Output the (X, Y) coordinate of the center of the cell containing the given text.  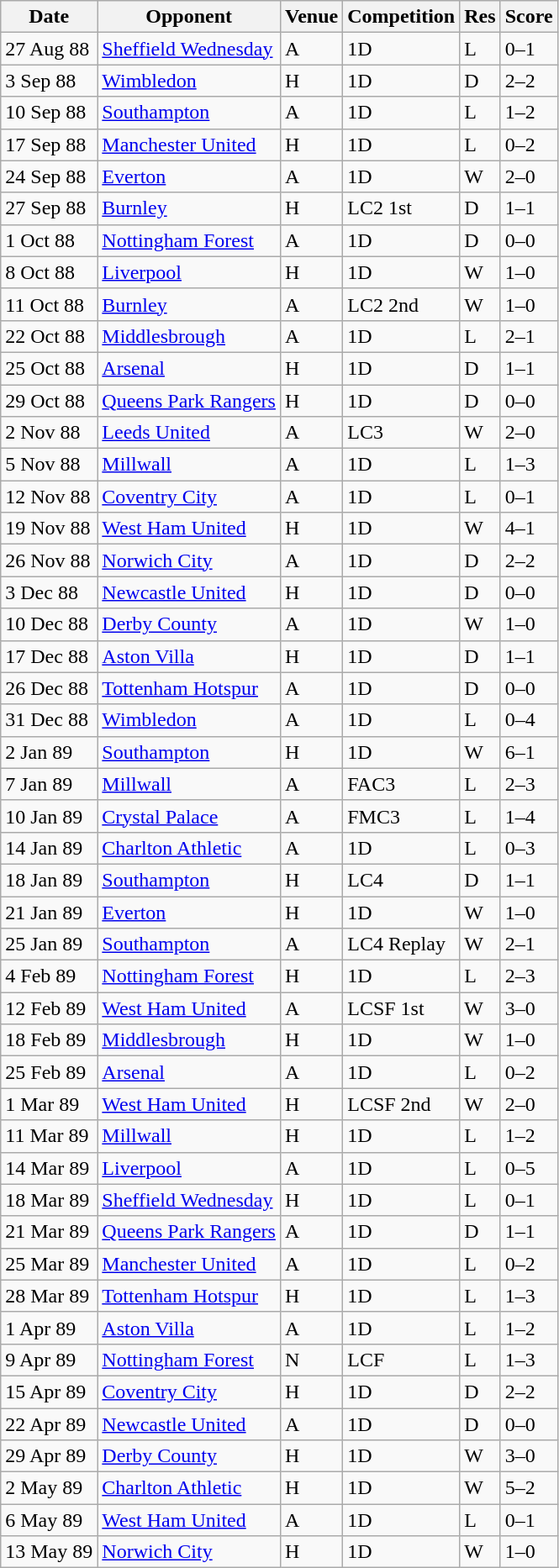
5–2 (529, 1488)
0–3 (529, 848)
1 Apr 89 (49, 1328)
5 Nov 88 (49, 465)
10 Jan 89 (49, 816)
LC2 1st (402, 208)
25 Oct 88 (49, 368)
FMC3 (402, 816)
FAC3 (402, 784)
12 Nov 88 (49, 497)
15 Apr 89 (49, 1392)
Date (49, 17)
22 Oct 88 (49, 336)
28 Mar 89 (49, 1296)
27 Aug 88 (49, 49)
27 Sep 88 (49, 208)
6–1 (529, 752)
Competition (402, 17)
25 Mar 89 (49, 1264)
10 Dec 88 (49, 624)
1–4 (529, 816)
Opponent (189, 17)
4 Feb 89 (49, 976)
17 Dec 88 (49, 656)
22 Apr 89 (49, 1424)
25 Jan 89 (49, 944)
LC3 (402, 433)
12 Feb 89 (49, 1008)
11 Mar 89 (49, 1136)
2 Jan 89 (49, 752)
2 Nov 88 (49, 433)
LC4 Replay (402, 944)
13 May 89 (49, 1552)
LCSF 1st (402, 1008)
LCF (402, 1360)
17 Sep 88 (49, 145)
18 Jan 89 (49, 880)
0–5 (529, 1168)
LC2 2nd (402, 304)
21 Jan 89 (49, 912)
19 Nov 88 (49, 529)
Leeds United (189, 433)
Venue (311, 17)
18 Feb 89 (49, 1040)
29 Oct 88 (49, 401)
25 Feb 89 (49, 1072)
N (311, 1360)
11 Oct 88 (49, 304)
0–4 (529, 720)
31 Dec 88 (49, 720)
24 Sep 88 (49, 176)
9 Apr 89 (49, 1360)
26 Nov 88 (49, 560)
6 May 89 (49, 1520)
Res (480, 17)
4–1 (529, 529)
Score (529, 17)
26 Dec 88 (49, 688)
8 Oct 88 (49, 272)
2 May 89 (49, 1488)
10 Sep 88 (49, 113)
18 Mar 89 (49, 1200)
3 Sep 88 (49, 81)
3 Dec 88 (49, 592)
21 Mar 89 (49, 1232)
14 Mar 89 (49, 1168)
Crystal Palace (189, 816)
LC4 (402, 880)
29 Apr 89 (49, 1456)
1 Oct 88 (49, 240)
7 Jan 89 (49, 784)
14 Jan 89 (49, 848)
1 Mar 89 (49, 1104)
LCSF 2nd (402, 1104)
